Capture the cell that displays the provided text and extract its [x, y] central coordinate. 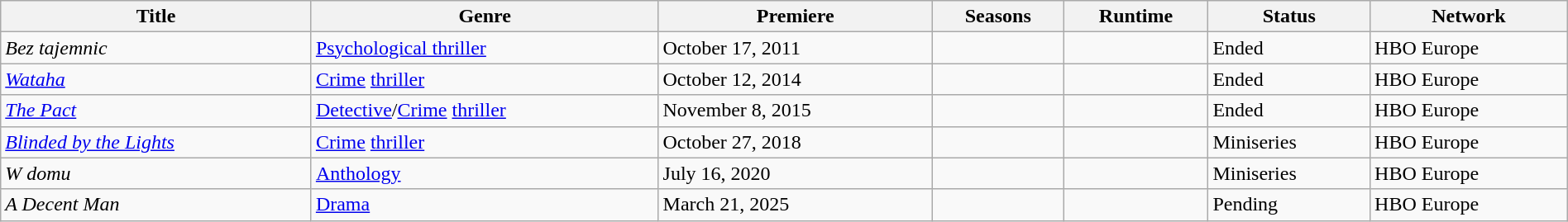
October 27, 2018 [796, 142]
Detective/Crime thriller [485, 111]
Status [1289, 17]
Psychological thriller [485, 48]
A Decent Man [156, 205]
Title [156, 17]
Network [1469, 17]
November 8, 2015 [796, 111]
W domu [156, 173]
Anthology [485, 173]
October 17, 2011 [796, 48]
Drama [485, 205]
October 12, 2014 [796, 79]
Genre [485, 17]
Wataha [156, 79]
Bez tajemnic [156, 48]
March 21, 2025 [796, 205]
Premiere [796, 17]
Pending [1289, 205]
July 16, 2020 [796, 173]
Blinded by the Lights [156, 142]
Runtime [1136, 17]
The Pact [156, 111]
Seasons [997, 17]
